For the text-containing cell, return its midpoint in (x, y) coordinate format. 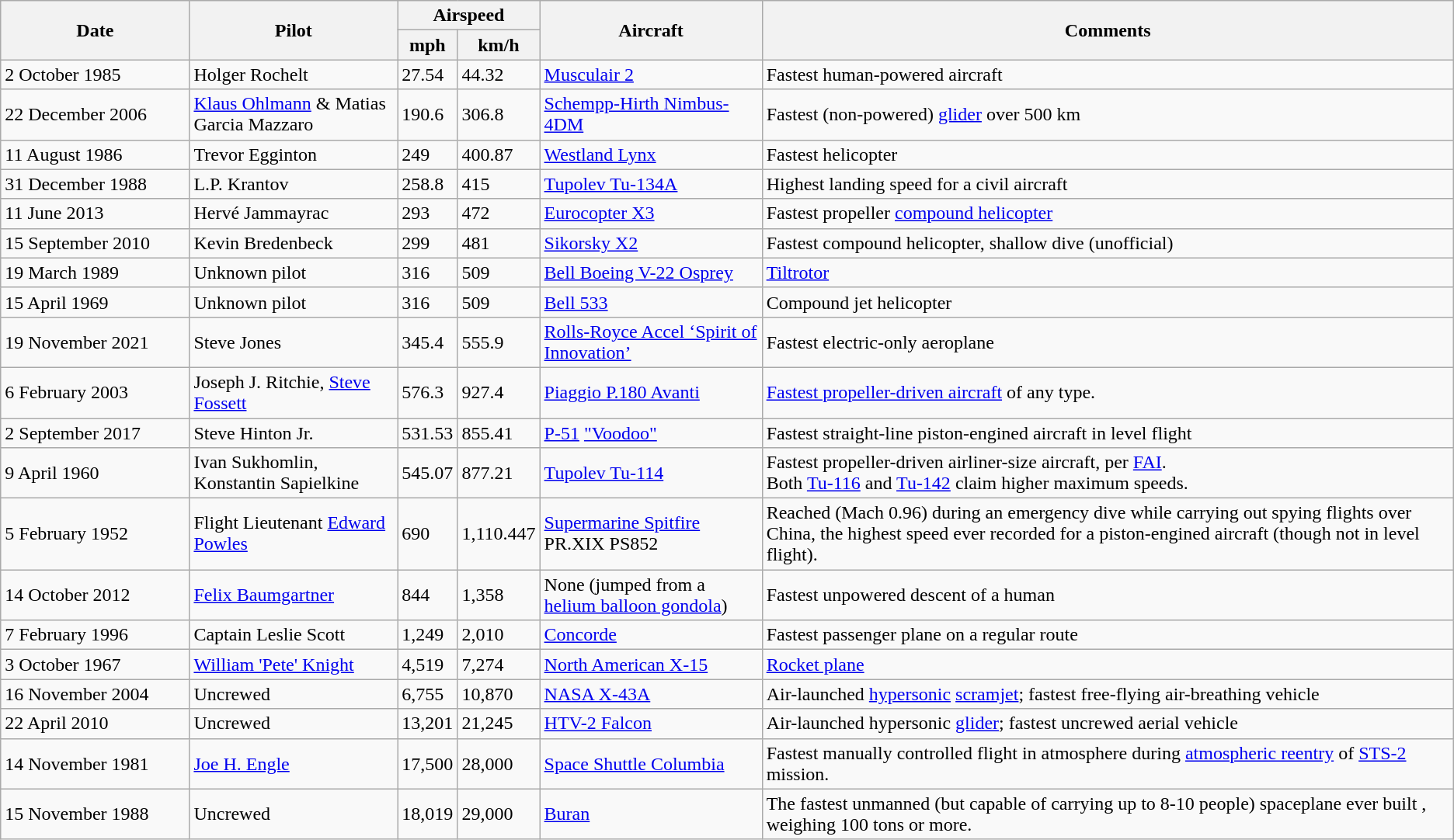
690 (427, 534)
531.53 (427, 432)
Fastest straight-line piston-engined aircraft in level flight (1108, 432)
844 (427, 595)
190.6 (427, 115)
mph (427, 45)
19 November 2021 (95, 342)
HTV-2 Falcon (651, 724)
22 December 2006 (95, 115)
William 'Pete' Knight (294, 665)
415 (499, 184)
5 February 1952 (95, 534)
Fastest human-powered aircraft (1108, 75)
16 November 2004 (95, 694)
Musculair 2 (651, 75)
Piaggio P.180 Avanti (651, 393)
Steve Jones (294, 342)
Airspeed (469, 16)
293 (427, 213)
Comments (1108, 30)
Tupolev Tu-134A (651, 184)
28,000 (499, 764)
Rolls-Royce Accel ‘Spirit of Innovation’ (651, 342)
576.3 (427, 393)
North American X-15 (651, 665)
17,500 (427, 764)
31 December 1988 (95, 184)
Highest landing speed for a civil aircraft (1108, 184)
Fastest unpowered descent of a human (1108, 595)
44.32 (499, 75)
Fastest passenger plane on a regular route (1108, 635)
Supermarine Spitfire PR.XIX PS852 (651, 534)
472 (499, 213)
7,274 (499, 665)
Fastest helicopter (1108, 154)
2 October 1985 (95, 75)
555.9 (499, 342)
7 February 1996 (95, 635)
Captain Leslie Scott (294, 635)
Compound jet helicopter (1108, 302)
Bell 533 (651, 302)
855.41 (499, 432)
15 September 2010 (95, 243)
Concorde (651, 635)
10,870 (499, 694)
19 March 1989 (95, 272)
Felix Baumgartner (294, 595)
258.8 (427, 184)
Klaus Ohlmann & Matias Garcia Mazzaro (294, 115)
Fastest (non-powered) glider over 500 km (1108, 115)
Bell Boeing V-22 Osprey (651, 272)
Flight Lieutenant Edward Powles (294, 534)
9 April 1960 (95, 474)
Eurocopter X3 (651, 213)
11 August 1986 (95, 154)
Ivan Sukhomlin, Konstantin Sapielkine (294, 474)
306.8 (499, 115)
927.4 (499, 393)
Steve Hinton Jr. (294, 432)
1,358 (499, 595)
6,755 (427, 694)
Fastest manually controlled flight in atmosphere during atmospheric reentry of STS-2 mission. (1108, 764)
Fastest propeller compound helicopter (1108, 213)
Tiltrotor (1108, 272)
11 June 2013 (95, 213)
1,249 (427, 635)
14 October 2012 (95, 595)
15 November 1988 (95, 814)
Fastest propeller-driven airliner-size aircraft, per FAI.Both Tu-116 and Tu-142 claim higher maximum speeds. (1108, 474)
249 (427, 154)
Joseph J. Ritchie, Steve Fossett (294, 393)
Space Shuttle Columbia (651, 764)
Fastest propeller-driven aircraft of any type. (1108, 393)
2 September 2017 (95, 432)
2,010 (499, 635)
Fastest compound helicopter, shallow dive (unofficial) (1108, 243)
299 (427, 243)
15 April 1969 (95, 302)
Buran (651, 814)
Air-launched hypersonic scramjet; fastest free-flying air-breathing vehicle (1108, 694)
Date (95, 30)
None (jumped from a helium balloon gondola) (651, 595)
Westland Lynx (651, 154)
6 February 2003 (95, 393)
29,000 (499, 814)
4,519 (427, 665)
Joe H. Engle (294, 764)
Kevin Bredenbeck (294, 243)
L.P. Krantov (294, 184)
345.4 (427, 342)
Tupolev Tu-114 (651, 474)
km/h (499, 45)
The fastest unmanned (but capable of carrying up to 8-10 people) spaceplane ever built , weighing 100 tons or more. (1108, 814)
P-51 "Voodoo" (651, 432)
13,201 (427, 724)
481 (499, 243)
877.21 (499, 474)
400.87 (499, 154)
Aircraft (651, 30)
Air-launched hypersonic glider; fastest uncrewed aerial vehicle (1108, 724)
NASA X-43A (651, 694)
Fastest electric-only aeroplane (1108, 342)
Sikorsky X2 (651, 243)
1,110.447 (499, 534)
Holger Rochelt (294, 75)
27.54 (427, 75)
3 October 1967 (95, 665)
18,019 (427, 814)
545.07 (427, 474)
Schempp-Hirth Nimbus-4DM (651, 115)
Rocket plane (1108, 665)
21,245 (499, 724)
Trevor Egginton (294, 154)
Pilot (294, 30)
22 April 2010 (95, 724)
Hervé Jammayrac (294, 213)
14 November 1981 (95, 764)
